Detect which cell encompasses the target text, then output its (X, Y) center coordinate. 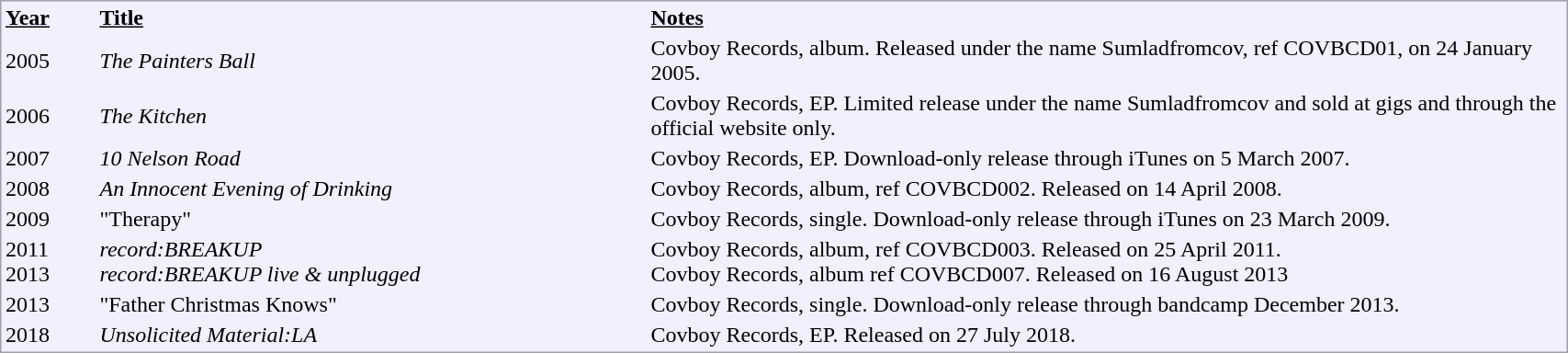
Covboy Records, EP. Released on 27 July 2018. (1106, 336)
Covboy Records, album, ref COVBCD002. Released on 14 April 2008. (1106, 188)
record:BREAKUPrecord:BREAKUP live & unplugged (373, 261)
2005 (50, 61)
2007 (50, 159)
Covboy Records, single. Download-only release through iTunes on 23 March 2009. (1106, 220)
2013 (50, 304)
10 Nelson Road (373, 159)
Covboy Records, EP. Limited release under the name Sumladfromcov and sold at gigs and through the official website only. (1106, 116)
The Painters Ball (373, 61)
Covboy Records, single. Download-only release through bandcamp December 2013. (1106, 304)
Title (373, 17)
2008 (50, 188)
Year (50, 17)
The Kitchen (373, 116)
2009 (50, 220)
Notes (1106, 17)
"Therapy" (373, 220)
20112013 (50, 261)
Unsolicited Material:LA (373, 336)
Covboy Records, album, ref COVBCD003. Released on 25 April 2011.Covboy Records, album ref COVBCD007. Released on 16 August 2013 (1106, 261)
2018 (50, 336)
An Innocent Evening of Drinking (373, 188)
Covboy Records, EP. Download-only release through iTunes on 5 March 2007. (1106, 159)
Covboy Records, album. Released under the name Sumladfromcov, ref COVBCD01, on 24 January 2005. (1106, 61)
2006 (50, 116)
"Father Christmas Knows" (373, 304)
